Scan for the cell matching the given text and deliver its [X, Y] coordinate at center. 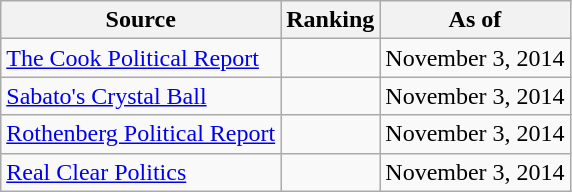
Rothenberg Political Report [141, 134]
Sabato's Crystal Ball [141, 96]
Ranking [330, 20]
As of [475, 20]
Real Clear Politics [141, 172]
Source [141, 20]
The Cook Political Report [141, 58]
